Output the (X, Y) coordinate of the center of the cell containing the given text.  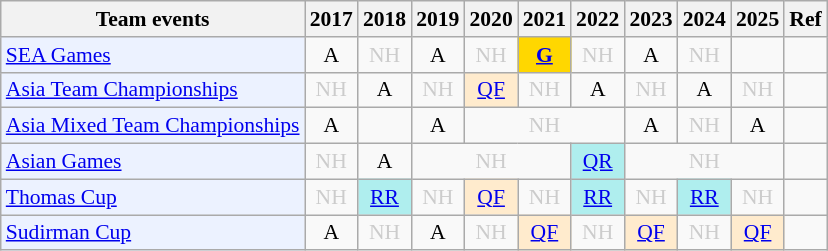
Ref (805, 19)
2019 (438, 19)
2020 (490, 19)
Asian Games (153, 162)
2024 (704, 19)
2022 (598, 19)
2021 (544, 19)
2023 (650, 19)
Sudirman Cup (153, 233)
Asia Mixed Team Championships (153, 126)
2018 (384, 19)
2025 (758, 19)
QR (598, 162)
G (544, 55)
Team events (153, 19)
SEA Games (153, 55)
Asia Team Championships (153, 90)
2017 (332, 19)
Thomas Cup (153, 197)
